Capture the cell that displays the provided text and extract its [x, y] central coordinate. 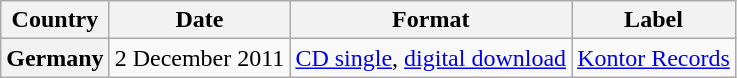
CD single, digital download [431, 58]
Format [431, 20]
Kontor Records [654, 58]
Germany [55, 58]
Country [55, 20]
2 December 2011 [200, 58]
Date [200, 20]
Label [654, 20]
